For the text-containing cell, return its midpoint in [x, y] coordinate format. 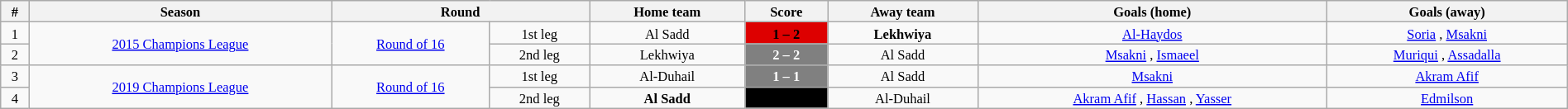
Al-Haydos [1152, 33]
Edmilson [1447, 97]
Muriqui , Assadalla [1447, 54]
Soria , Msakni [1447, 33]
1 – 1 [786, 76]
Goals (home) [1152, 12]
Msakni , Ismaeel [1152, 54]
2 [15, 54]
2015 Champions League [180, 44]
# [15, 12]
1 [15, 33]
Away team [903, 12]
Akram Afif , Hassan , Yasser [1152, 97]
3 – 1 [786, 97]
1 – 2 [786, 33]
Msakni [1152, 76]
2019 Champions League [180, 87]
Akram Afif [1447, 76]
Goals (away) [1447, 12]
4 [15, 97]
3 [15, 76]
Score [786, 12]
2 – 2 [786, 54]
Season [180, 12]
Home team [667, 12]
Round [461, 12]
